Pinpoint the cell where the given text exists, returning its [x, y] midpoint coordinate. 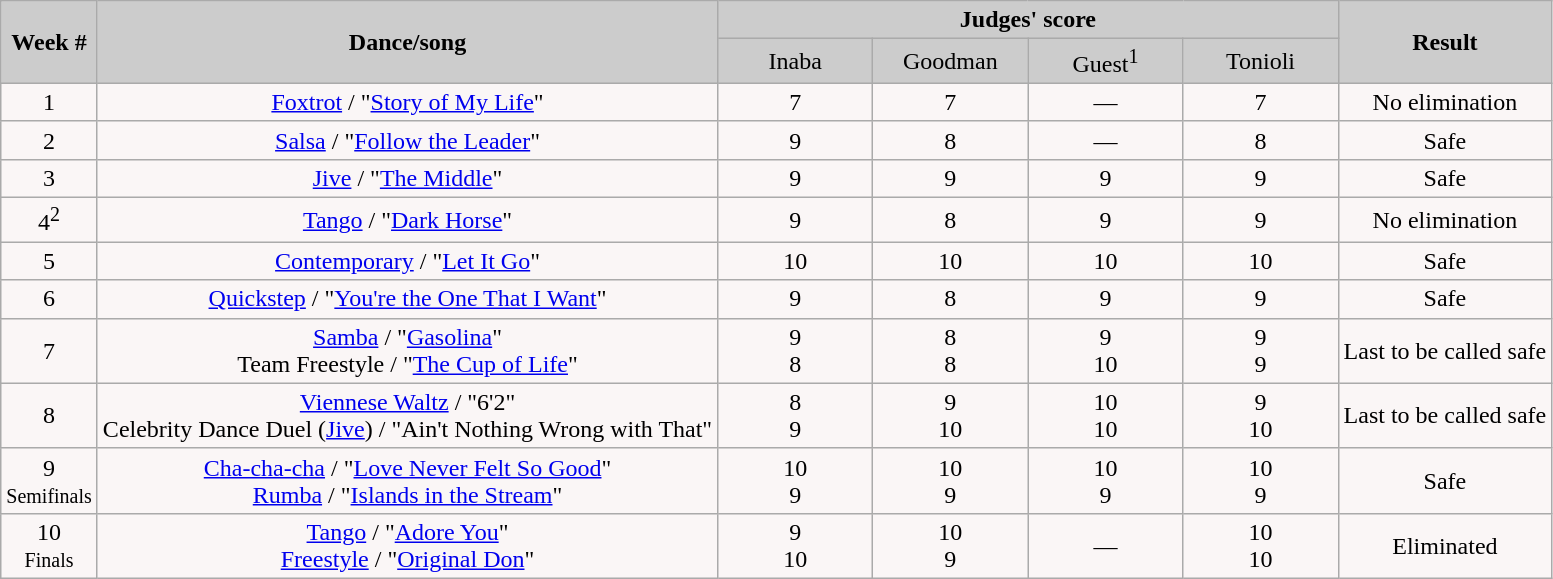
5 [50, 261]
Samba / "Gasolina"Team Freestyle / "The Cup of Life" [407, 350]
2 [50, 140]
Tango / "Dark Horse" [407, 220]
89 [796, 416]
Jive / "The Middle" [407, 178]
42 [50, 220]
10Finals [50, 546]
9Semifinals [50, 480]
Judges' score [1028, 20]
Result [1445, 42]
Goodman [950, 62]
Guest1 [1106, 62]
99 [1260, 350]
Inaba [796, 62]
Tonioli [1260, 62]
88 [950, 350]
Tango / "Adore You"Freestyle / "Original Don" [407, 546]
6 [50, 299]
Salsa / "Follow the Leader" [407, 140]
Dance/song [407, 42]
Contemporary / "Let It Go" [407, 261]
1 [50, 102]
Viennese Waltz / "6'2"Celebrity Dance Duel (Jive) / "Ain't Nothing Wrong with That" [407, 416]
3 [50, 178]
Foxtrot / "Story of My Life" [407, 102]
Eliminated [1445, 546]
Week # [50, 42]
Quickstep / "You're the One That I Want" [407, 299]
98 [796, 350]
Cha-cha-cha / "Love Never Felt So Good"Rumba / "Islands in the Stream" [407, 480]
